Detect which cell encompasses the target text, then output its [x, y] center coordinate. 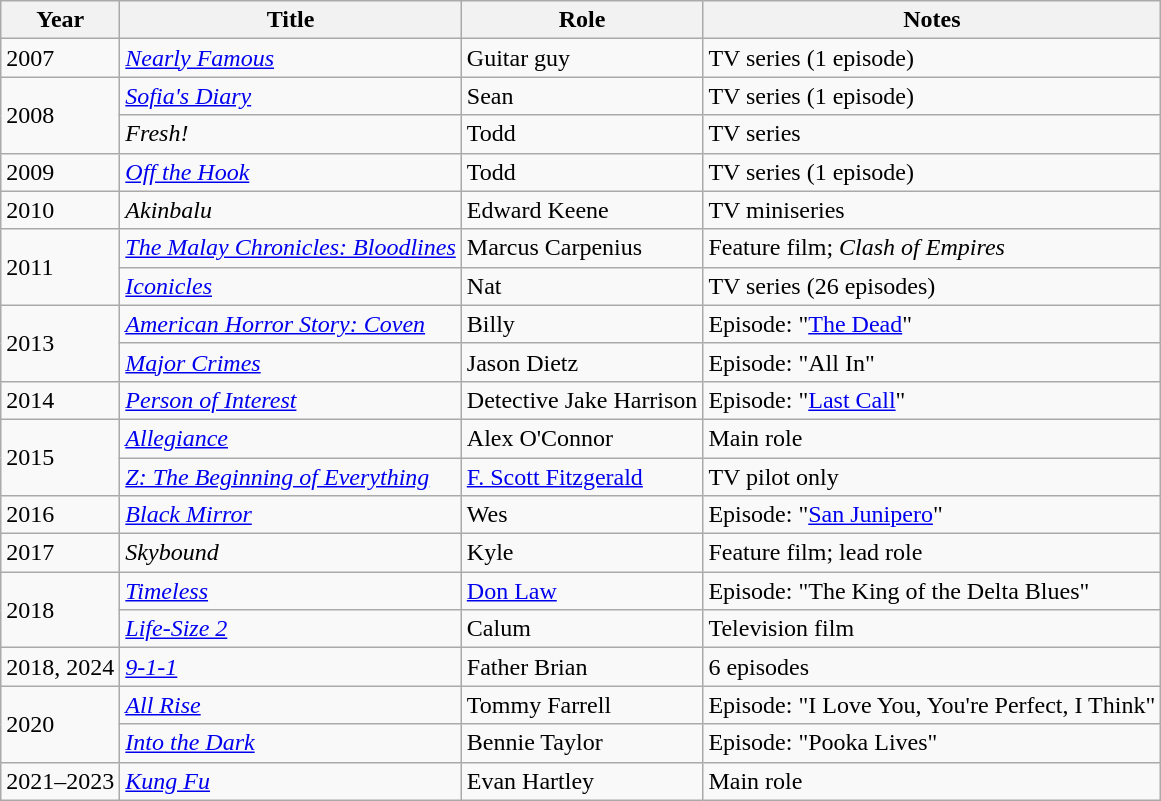
TV miniseries [932, 210]
Feature film; Clash of Empires [932, 248]
Fresh! [290, 134]
Marcus Carpenius [582, 248]
TV pilot only [932, 477]
2009 [60, 172]
Guitar guy [582, 58]
Edward Keene [582, 210]
Notes [932, 20]
Sofia's Diary [290, 96]
Episode: "San Junipero" [932, 515]
2018 [60, 610]
Feature film; lead role [932, 553]
Evan Hartley [582, 781]
Z: The Beginning of Everything [290, 477]
2018, 2024 [60, 667]
2007 [60, 58]
2014 [60, 400]
2015 [60, 457]
Off the Hook [290, 172]
2016 [60, 515]
Akinbalu [290, 210]
TV series (26 episodes) [932, 286]
Iconicles [290, 286]
6 episodes [932, 667]
F. Scott Fitzgerald [582, 477]
2017 [60, 553]
American Horror Story: Coven [290, 324]
Billy [582, 324]
Title [290, 20]
9-1-1 [290, 667]
Timeless [290, 591]
Episode: "The Dead" [932, 324]
Episode: "Pooka Lives" [932, 743]
2013 [60, 343]
Nat [582, 286]
Black Mirror [290, 515]
Episode: "All In" [932, 362]
Alex O'Connor [582, 438]
Major Crimes [290, 362]
Don Law [582, 591]
Role [582, 20]
Kung Fu [290, 781]
Wes [582, 515]
Father Brian [582, 667]
Tommy Farrell [582, 705]
Nearly Famous [290, 58]
Year [60, 20]
Sean [582, 96]
2011 [60, 267]
Television film [932, 629]
Life-Size 2 [290, 629]
Person of Interest [290, 400]
Bennie Taylor [582, 743]
Into the Dark [290, 743]
All Rise [290, 705]
2020 [60, 724]
Calum [582, 629]
Allegiance [290, 438]
TV series [932, 134]
2008 [60, 115]
Kyle [582, 553]
2021–2023 [60, 781]
Detective Jake Harrison [582, 400]
The Malay Chronicles: Bloodlines [290, 248]
Episode: "I Love You, You're Perfect, I Think" [932, 705]
2010 [60, 210]
Skybound [290, 553]
Jason Dietz [582, 362]
Episode: "The King of the Delta Blues" [932, 591]
Episode: "Last Call" [932, 400]
